Output the [X, Y] coordinate of the center of the cell containing the given text.  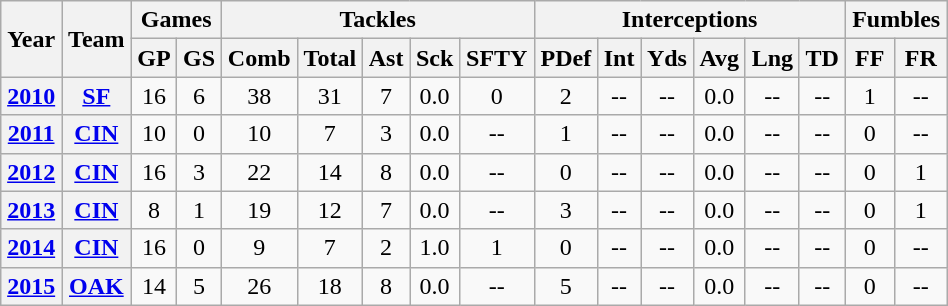
Comb [259, 58]
OAK [97, 286]
Interceptions [690, 20]
31 [330, 96]
Tackles [378, 20]
FF [870, 58]
Team [97, 39]
Total [330, 58]
12 [330, 210]
38 [259, 96]
22 [259, 172]
Avg [719, 58]
SF [97, 96]
Sck [435, 58]
19 [259, 210]
PDef [566, 58]
GP [154, 58]
Int [620, 58]
FR [920, 58]
Year [32, 39]
9 [259, 248]
2010 [32, 96]
2015 [32, 286]
1.0 [435, 248]
GS [199, 58]
2014 [32, 248]
2013 [32, 210]
Fumbles [896, 20]
2011 [32, 134]
6 [199, 96]
18 [330, 286]
SFTY [496, 58]
Lng [772, 58]
26 [259, 286]
Games [176, 20]
Ast [386, 58]
Yds [668, 58]
2012 [32, 172]
TD [822, 58]
